Find where the given text appears and provide that cell's center as (X, Y) coordinate. 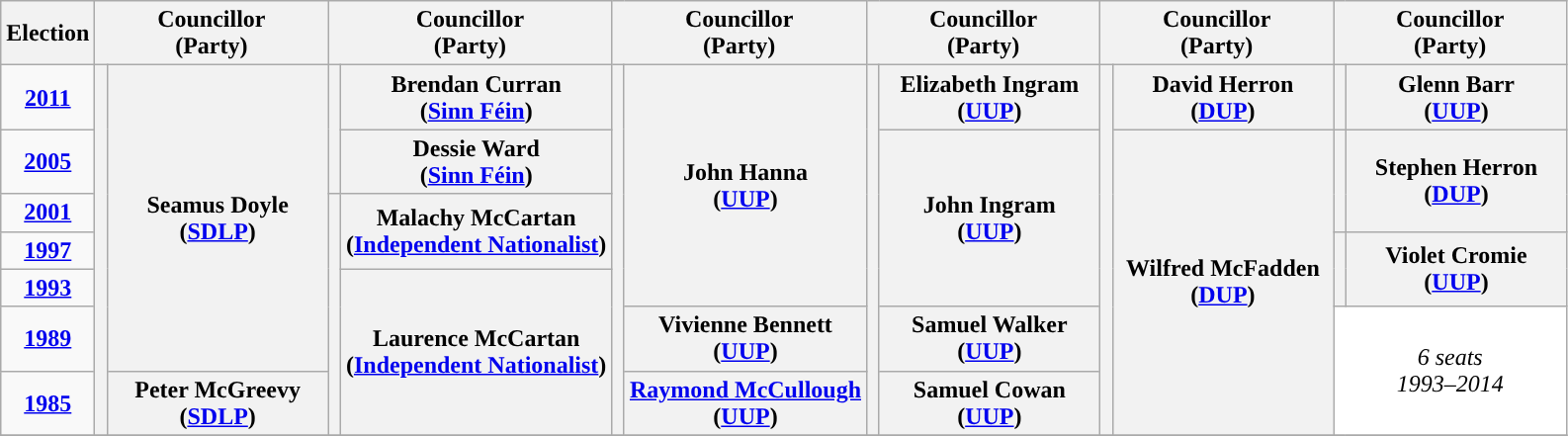
Samuel Cowan (UUP) (990, 403)
2011 (47, 97)
1989 (47, 338)
Laurence McCartan (Independent Nationalist) (476, 352)
Brendan Curran (Sinn Féin) (476, 97)
John Ingram (UUP) (990, 218)
Wilfred McFadden (DUP) (1223, 283)
Samuel Walker (UUP) (990, 338)
Glenn Barr (UUP) (1456, 97)
Dessie Ward (Sinn Féin) (476, 162)
Seamus Doyle (SDLP) (218, 218)
1993 (47, 288)
1985 (47, 403)
6 seats1993–2014 (1450, 371)
2001 (47, 213)
John Hanna (UUP) (745, 186)
Stephen Herron (DUP) (1456, 180)
Malachy McCartan (Independent Nationalist) (476, 231)
Election (47, 34)
Raymond McCullough (UUP) (745, 403)
Violet Cromie (UUP) (1456, 269)
Vivienne Bennett (UUP) (745, 338)
Peter McGreevy (SDLP) (218, 403)
1997 (47, 250)
Elizabeth Ingram (UUP) (990, 97)
David Herron (DUP) (1223, 97)
2005 (47, 162)
